Scan for the cell matching the given text and deliver its (X, Y) coordinate at center. 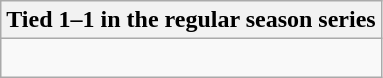
Tied 1–1 in the regular season series (191, 20)
